Provide the (x, y) coordinate of the cell's center where the given text is located.  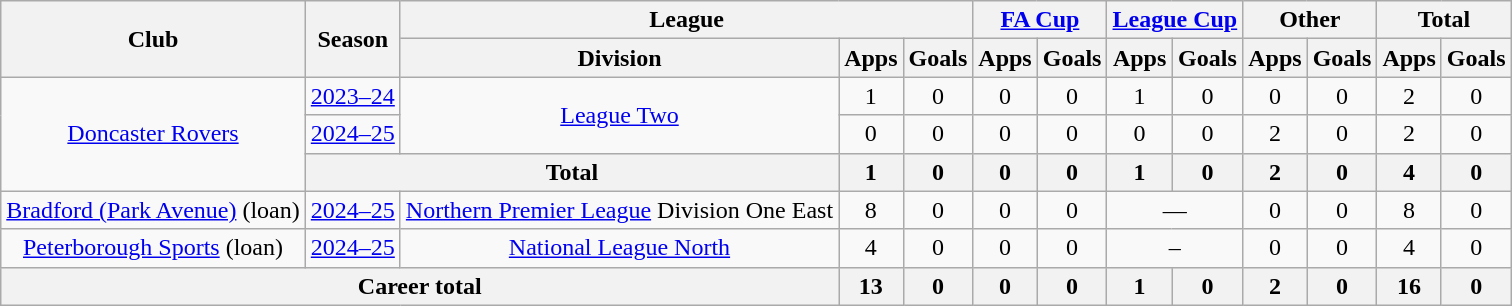
Other (1310, 20)
– (1175, 248)
Bradford (Park Avenue) (loan) (154, 210)
League (686, 20)
Peterborough Sports (loan) (154, 248)
16 (1409, 286)
Doncaster Rovers (154, 134)
FA Cup (1040, 20)
Career total (420, 286)
Northern Premier League Division One East (619, 210)
Division (619, 58)
Season (352, 39)
— (1175, 210)
National League North (619, 248)
13 (871, 286)
Club (154, 39)
2023–24 (352, 96)
League Cup (1175, 20)
League Two (619, 115)
